Locate the cell with the specified text and output its [X, Y] center coordinate. 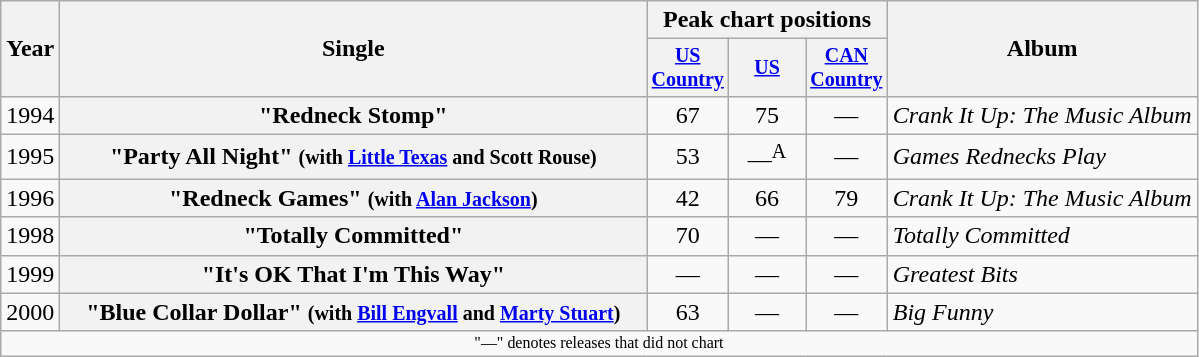
Big Funny [1042, 312]
"Totally Committed" [354, 236]
1998 [30, 236]
Single [354, 49]
66 [768, 198]
Totally Committed [1042, 236]
Album [1042, 49]
1996 [30, 198]
—A [768, 156]
US Country [688, 68]
CAN Country [847, 68]
79 [847, 198]
Greatest Bits [1042, 274]
US [768, 68]
"—" denotes releases that did not chart [599, 343]
42 [688, 198]
"Party All Night" (with Little Texas and Scott Rouse) [354, 156]
53 [688, 156]
63 [688, 312]
67 [688, 115]
70 [688, 236]
Games Rednecks Play [1042, 156]
"Redneck Games" (with Alan Jackson) [354, 198]
1999 [30, 274]
1995 [30, 156]
Peak chart positions [767, 20]
"It's OK That I'm This Way" [354, 274]
75 [768, 115]
"Redneck Stomp" [354, 115]
2000 [30, 312]
Year [30, 49]
1994 [30, 115]
"Blue Collar Dollar" (with Bill Engvall and Marty Stuart) [354, 312]
